Identify which cell holds the provided text, then report its (x, y) central coordinate. 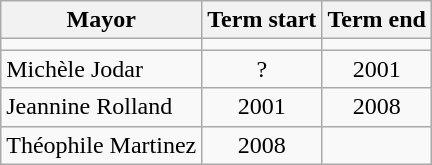
Jeannine Rolland (102, 107)
Michèle Jodar (102, 69)
? (262, 69)
Term end (377, 20)
Théophile Martinez (102, 145)
Term start (262, 20)
Mayor (102, 20)
